Scan for the cell matching the given text and deliver its [X, Y] coordinate at center. 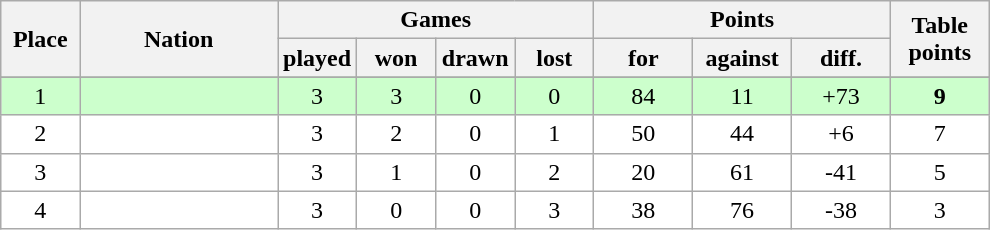
drawn [476, 58]
diff. [842, 58]
5 [940, 172]
7 [940, 134]
20 [644, 172]
84 [644, 96]
Nation [179, 39]
11 [742, 96]
50 [644, 134]
44 [742, 134]
61 [742, 172]
played [318, 58]
Points [742, 20]
+73 [842, 96]
won [396, 58]
for [644, 58]
-41 [842, 172]
Tablepoints [940, 39]
against [742, 58]
Games [436, 20]
+6 [842, 134]
9 [940, 96]
76 [742, 210]
lost [554, 58]
Place [40, 39]
38 [644, 210]
4 [40, 210]
-38 [842, 210]
